Locate the cell with the specified text and output its (X, Y) center coordinate. 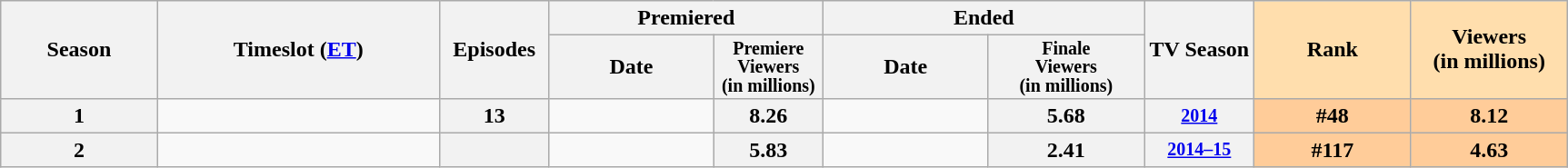
Timeslot (ET) (298, 50)
PremiereViewers(in millions) (769, 67)
2.41 (1066, 150)
2014 (1200, 115)
1 (79, 115)
Rank (1333, 50)
Ended (984, 18)
Viewers(in millions) (1489, 50)
TV Season (1200, 50)
5.68 (1066, 115)
Season (79, 50)
5.83 (769, 150)
Premiered (686, 18)
8.26 (769, 115)
8.12 (1489, 115)
13 (494, 115)
Episodes (494, 50)
2 (79, 150)
#117 (1333, 150)
FinaleViewers(in millions) (1066, 67)
2014–15 (1200, 150)
4.63 (1489, 150)
#48 (1333, 115)
